Extract the [x, y] coordinate from the center of the cell holding the provided text.  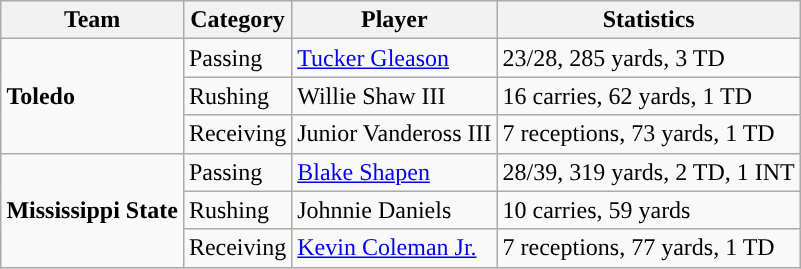
Category [237, 20]
10 carries, 59 yards [648, 210]
Player [394, 20]
7 receptions, 77 yards, 1 TD [648, 248]
23/28, 285 yards, 3 TD [648, 58]
Blake Shapen [394, 172]
Junior Vandeross III [394, 134]
16 carries, 62 yards, 1 TD [648, 96]
Johnnie Daniels [394, 210]
28/39, 319 yards, 2 TD, 1 INT [648, 172]
Tucker Gleason [394, 58]
Kevin Coleman Jr. [394, 248]
Team [92, 20]
Mississippi State [92, 210]
7 receptions, 73 yards, 1 TD [648, 134]
Toledo [92, 96]
Statistics [648, 20]
Willie Shaw III [394, 96]
